From the cell containing the given text, extract its center point as (x, y) coordinate. 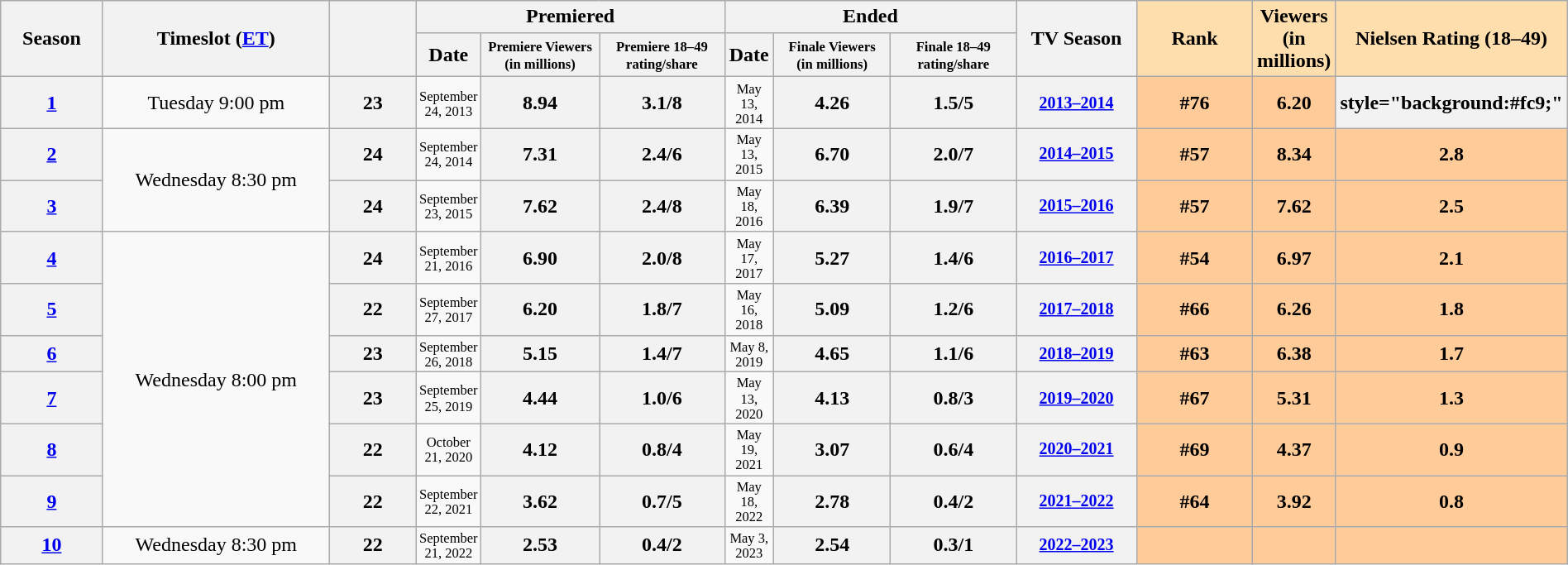
Finale 18–49rating/share (954, 55)
Premiered (571, 17)
May 18, 2016 (749, 206)
September 21, 2016 (448, 257)
style="background:#fc9;" (1451, 103)
0.9 (1451, 449)
October 21, 2020 (448, 449)
2013–2014 (1077, 103)
#67 (1195, 398)
1.4/7 (662, 353)
6.26 (1293, 309)
1.4/6 (954, 257)
0.6/4 (954, 449)
September 24, 2014 (448, 154)
2 (51, 154)
9 (51, 501)
8.34 (1293, 154)
Rank (1195, 39)
September 23, 2015 (448, 206)
2019–2020 (1077, 398)
2.4/6 (662, 154)
4.26 (832, 103)
6.39 (832, 206)
3.92 (1293, 501)
Finale Viewers(in millions) (832, 55)
0.8/4 (662, 449)
10 (51, 545)
0.7/5 (662, 501)
#66 (1195, 309)
May 18, 2022 (749, 501)
May 3, 2023 (749, 545)
2.4/8 (662, 206)
2.0/8 (662, 257)
2.1 (1451, 257)
4.37 (1293, 449)
7.31 (541, 154)
3 (51, 206)
1.5/5 (954, 103)
1.8 (1451, 309)
2022–2023 (1077, 545)
5.15 (541, 353)
Viewers(in millions) (1293, 39)
September 26, 2018 (448, 353)
4 (51, 257)
6.90 (541, 257)
4.13 (832, 398)
2.54 (832, 545)
May 13, 2020 (749, 398)
8.94 (541, 103)
0.3/1 (954, 545)
3.1/8 (662, 103)
TV Season (1077, 39)
May 13, 2015 (749, 154)
2.8 (1451, 154)
3.62 (541, 501)
6.38 (1293, 353)
Nielsen Rating (18–49) (1451, 39)
2017–2018 (1077, 309)
Timeslot (ET) (217, 39)
6.70 (832, 154)
September 24, 2013 (448, 103)
#54 (1195, 257)
7 (51, 398)
Season (51, 39)
2021–2022 (1077, 501)
May 17, 2017 (749, 257)
#76 (1195, 103)
2014–2015 (1077, 154)
5.27 (832, 257)
Premiere 18–49rating/share (662, 55)
6.97 (1293, 257)
2020–2021 (1077, 449)
0.8/3 (954, 398)
1.0/6 (662, 398)
Tuesday 9:00 pm (217, 103)
Wednesday 8:00 pm (217, 379)
1.3 (1451, 398)
May 19, 2021 (749, 449)
May 8, 2019 (749, 353)
2.53 (541, 545)
Premiere Viewers(in millions) (541, 55)
#64 (1195, 501)
#69 (1195, 449)
2.5 (1451, 206)
4.65 (832, 353)
2018–2019 (1077, 353)
1.9/7 (954, 206)
8 (51, 449)
May 13, 2014 (749, 103)
2.0/7 (954, 154)
5.31 (1293, 398)
1.1/6 (954, 353)
5.09 (832, 309)
2015–2016 (1077, 206)
1 (51, 103)
Ended (870, 17)
1.7 (1451, 353)
September 21, 2022 (448, 545)
2.78 (832, 501)
0.8 (1451, 501)
2016–2017 (1077, 257)
3.07 (832, 449)
5 (51, 309)
September 25, 2019 (448, 398)
1.8/7 (662, 309)
September 22, 2021 (448, 501)
1.2/6 (954, 309)
4.12 (541, 449)
4.44 (541, 398)
#63 (1195, 353)
6 (51, 353)
May 16, 2018 (749, 309)
September 27, 2017 (448, 309)
